Find where the given text appears and provide that cell's center as (X, Y) coordinate. 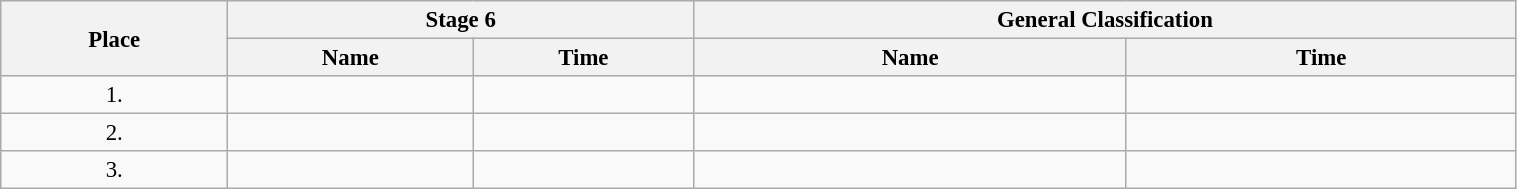
1. (114, 95)
General Classification (1105, 20)
Stage 6 (461, 20)
3. (114, 170)
Place (114, 38)
2. (114, 133)
